For the text-containing cell, return its midpoint in (x, y) coordinate format. 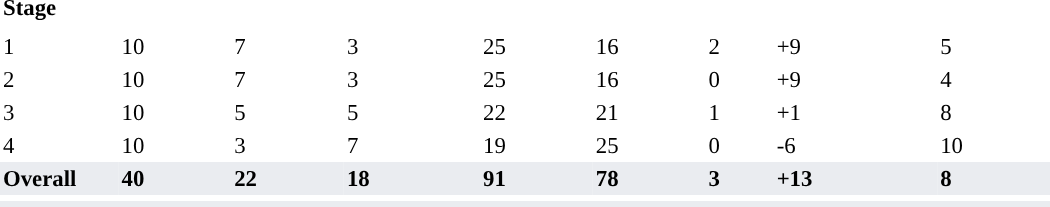
+1 (856, 112)
78 (650, 178)
40 (174, 178)
21 (650, 112)
+13 (856, 178)
Overall (59, 178)
18 (400, 178)
91 (536, 178)
-6 (856, 146)
19 (536, 146)
